Search for the cell housing the specified text and yield its [X, Y] center coordinate. 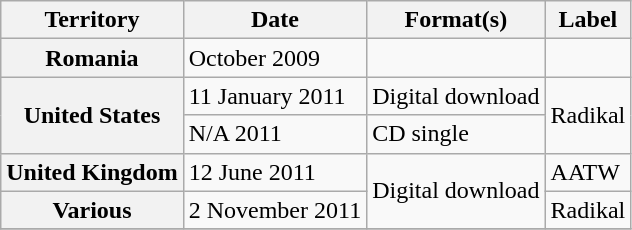
Territory [92, 20]
Format(s) [456, 20]
12 June 2011 [274, 172]
Various [92, 210]
Date [274, 20]
N/A 2011 [274, 134]
2 November 2011 [274, 210]
CD single [456, 134]
United Kingdom [92, 172]
Label [588, 20]
October 2009 [274, 58]
Romania [92, 58]
11 January 2011 [274, 96]
AATW [588, 172]
United States [92, 115]
